Identify which cell holds the provided text, then report its (X, Y) central coordinate. 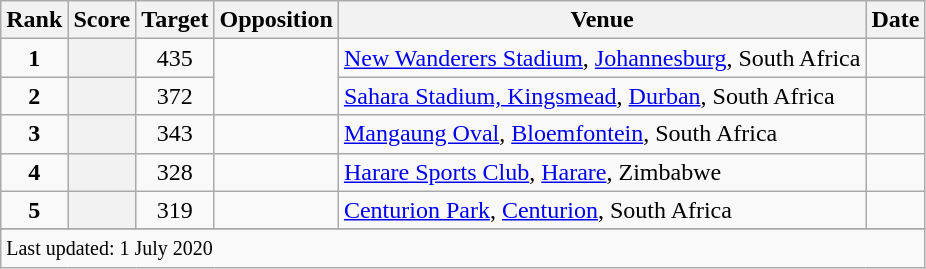
Rank (34, 20)
Opposition (276, 20)
5 (34, 210)
4 (34, 172)
Harare Sports Club, Harare, Zimbabwe (602, 172)
Venue (602, 20)
343 (175, 134)
319 (175, 210)
1 (34, 58)
2 (34, 96)
3 (34, 134)
Centurion Park, Centurion, South Africa (602, 210)
New Wanderers Stadium, Johannesburg, South Africa (602, 58)
Target (175, 20)
Last updated: 1 July 2020 (463, 248)
Sahara Stadium, Kingsmead, Durban, South Africa (602, 96)
Mangaung Oval, Bloemfontein, South Africa (602, 134)
372 (175, 96)
Score (102, 20)
435 (175, 58)
Date (896, 20)
328 (175, 172)
